Extract the [x, y] coordinate from the center of the cell holding the provided text.  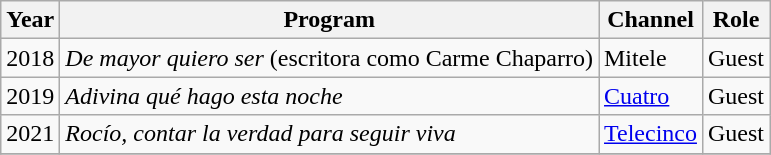
Role [736, 20]
De mayor quiero ser (escritora como Carme Chaparro) [330, 58]
Channel [650, 20]
2018 [30, 58]
Rocío, contar la verdad para seguir viva [330, 134]
Year [30, 20]
Adivina qué hago esta noche [330, 96]
2019 [30, 96]
Mitele [650, 58]
Program [330, 20]
2021 [30, 134]
Telecinco [650, 134]
Cuatro [650, 96]
